From the cell containing the given text, extract its center point as (x, y) coordinate. 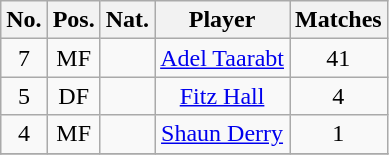
Adel Taarabt (222, 58)
5 (24, 96)
7 (24, 58)
Player (222, 20)
1 (339, 134)
No. (24, 20)
Pos. (74, 20)
Nat. (127, 20)
41 (339, 58)
Shaun Derry (222, 134)
Fitz Hall (222, 96)
Matches (339, 20)
DF (74, 96)
